Search for the cell housing the specified text and yield its [x, y] center coordinate. 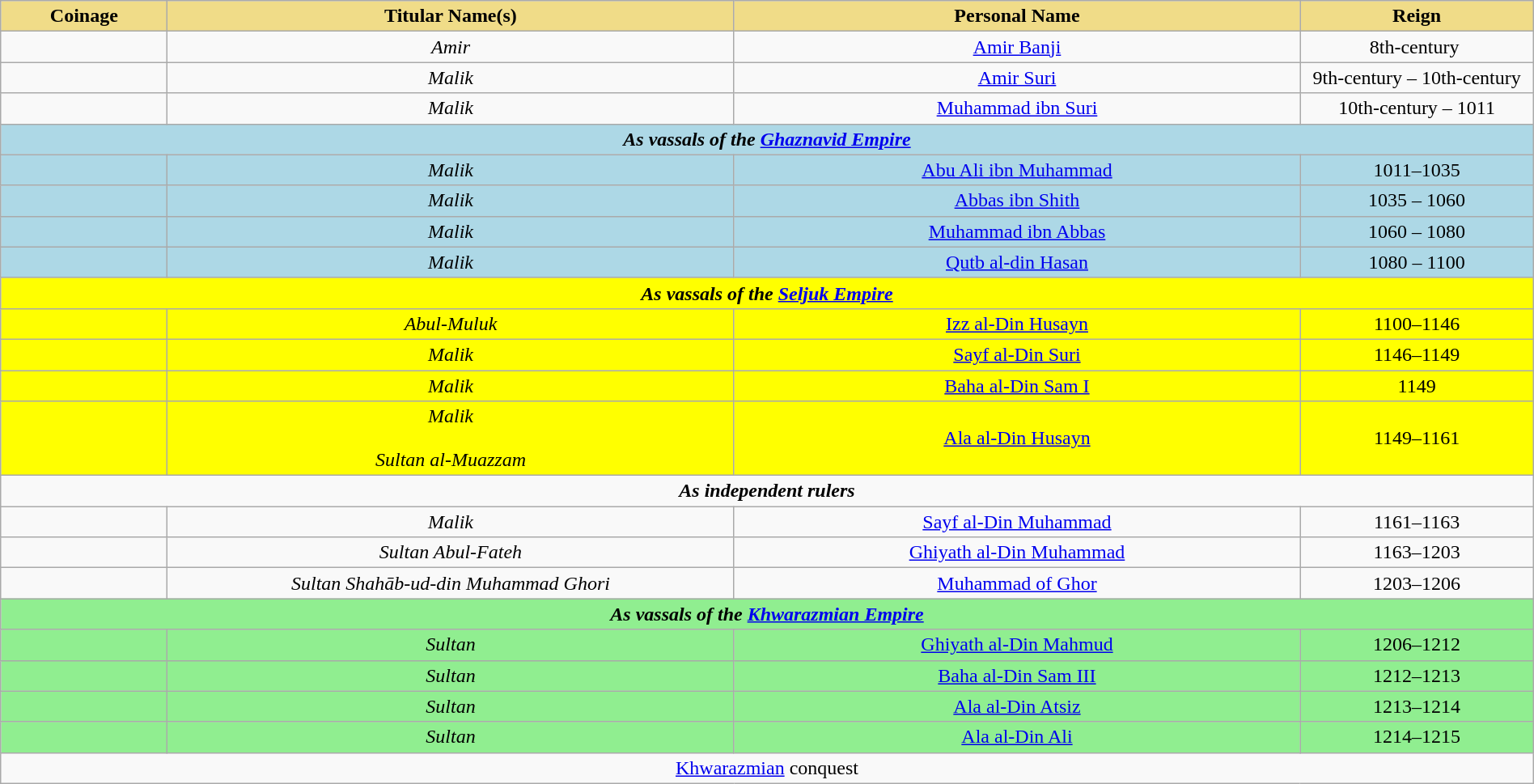
Sultan Abul-Fateh [451, 553]
Muhammad ibn Abbas [1017, 231]
1146–1149 [1417, 354]
Muhammad of Ghor [1017, 583]
Abu Ali ibn Muhammad [1017, 170]
Amir Banji [1017, 47]
As vassals of the Seljuk Empire [767, 293]
Izz al-Din Husayn [1017, 324]
1163–1203 [1417, 553]
10th-century – 1011 [1417, 108]
1161–1163 [1417, 522]
Baha al-Din Sam I [1017, 386]
1060 – 1080 [1417, 231]
Muhammad ibn Suri [1017, 108]
1206–1212 [1417, 645]
Personal Name [1017, 16]
Sultan Shahāb-ud-din Muhammad Ghori [451, 583]
1203–1206 [1417, 583]
As vassals of the Ghaznavid Empire [767, 139]
Ala al-Din Husayn [1017, 439]
1213–1214 [1417, 706]
Abbas ibn Shith [1017, 201]
Khwarazmian conquest [767, 768]
Sayf al-Din Suri [1017, 354]
1080 – 1100 [1417, 262]
Ghiyath al-Din Mahmud [1017, 645]
Ala al-Din Atsiz [1017, 706]
1214–1215 [1417, 737]
1011–1035 [1417, 170]
Amir Suri [1017, 78]
Baha al-Din Sam III [1017, 676]
1149–1161 [1417, 439]
1035 – 1060 [1417, 201]
As independent rulers [767, 491]
8th-century [1417, 47]
Titular Name(s) [451, 16]
Coinage [84, 16]
1149 [1417, 386]
9th-century – 10th-century [1417, 78]
1212–1213 [1417, 676]
Qutb al-din Hasan [1017, 262]
Ghiyath al-Din Muhammad [1017, 553]
Malik Sultan al-Muazzam [451, 439]
Amir [451, 47]
Reign [1417, 16]
Ala al-Din Ali [1017, 737]
Sayf al-Din Muhammad [1017, 522]
Abul-Muluk [451, 324]
1100–1146 [1417, 324]
As vassals of the Khwarazmian Empire [767, 614]
